Provide the (x, y) coordinate of the cell's center where the given text is located.  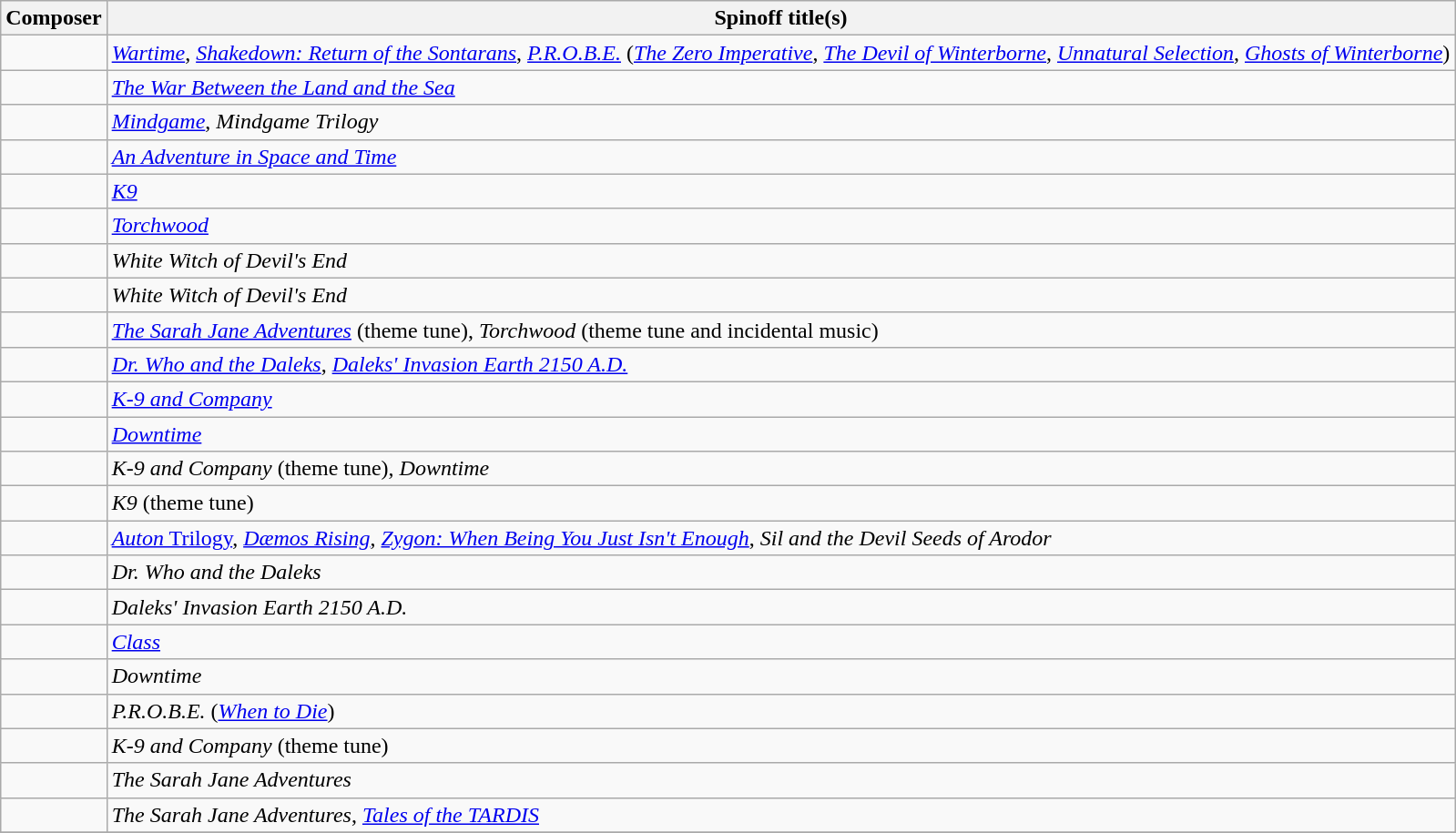
Torchwood (781, 226)
Auton Trilogy, Dæmos Rising, Zygon: When Being You Just Isn't Enough, Sil and the Devil Seeds of Arodor (781, 538)
The Sarah Jane Adventures, Tales of the TARDIS (781, 815)
Spinoff title(s) (781, 18)
K9 (781, 191)
Composer (54, 18)
The War Between the Land and the Sea (781, 87)
An Adventure in Space and Time (781, 157)
Daleks' Invasion Earth 2150 A.D. (781, 607)
Dr. Who and the Daleks, Daleks' Invasion Earth 2150 A.D. (781, 364)
Wartime, Shakedown: Return of the Sontarans, P.R.O.B.E. (The Zero Imperative, The Devil of Winterborne, Unnatural Selection, Ghosts of Winterborne) (781, 53)
K-9 and Company (781, 399)
P.R.O.B.E. (When to Die) (781, 711)
Class (781, 642)
The Sarah Jane Adventures (theme tune), Torchwood (theme tune and incidental music) (781, 330)
Dr. Who and the Daleks (781, 573)
K9 (theme tune) (781, 503)
K-9 and Company (theme tune) (781, 746)
K-9 and Company (theme tune), Downtime (781, 469)
Mindgame, Mindgame Trilogy (781, 122)
The Sarah Jane Adventures (781, 780)
